Return (X, Y) of the center of cell containing provided text 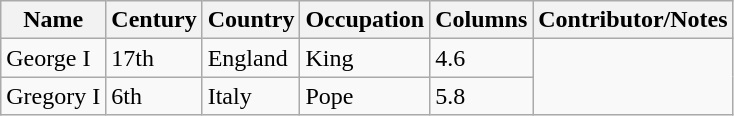
5.8 (482, 96)
6th (154, 96)
Italy (251, 96)
Country (251, 20)
4.6 (482, 58)
Occupation (365, 20)
Columns (482, 20)
King (365, 58)
George I (54, 58)
Pope (365, 96)
Contributor/Notes (633, 20)
Name (54, 20)
Gregory I (54, 96)
17th (154, 58)
England (251, 58)
Century (154, 20)
